Output the (X, Y) coordinate of the center of the cell containing the given text.  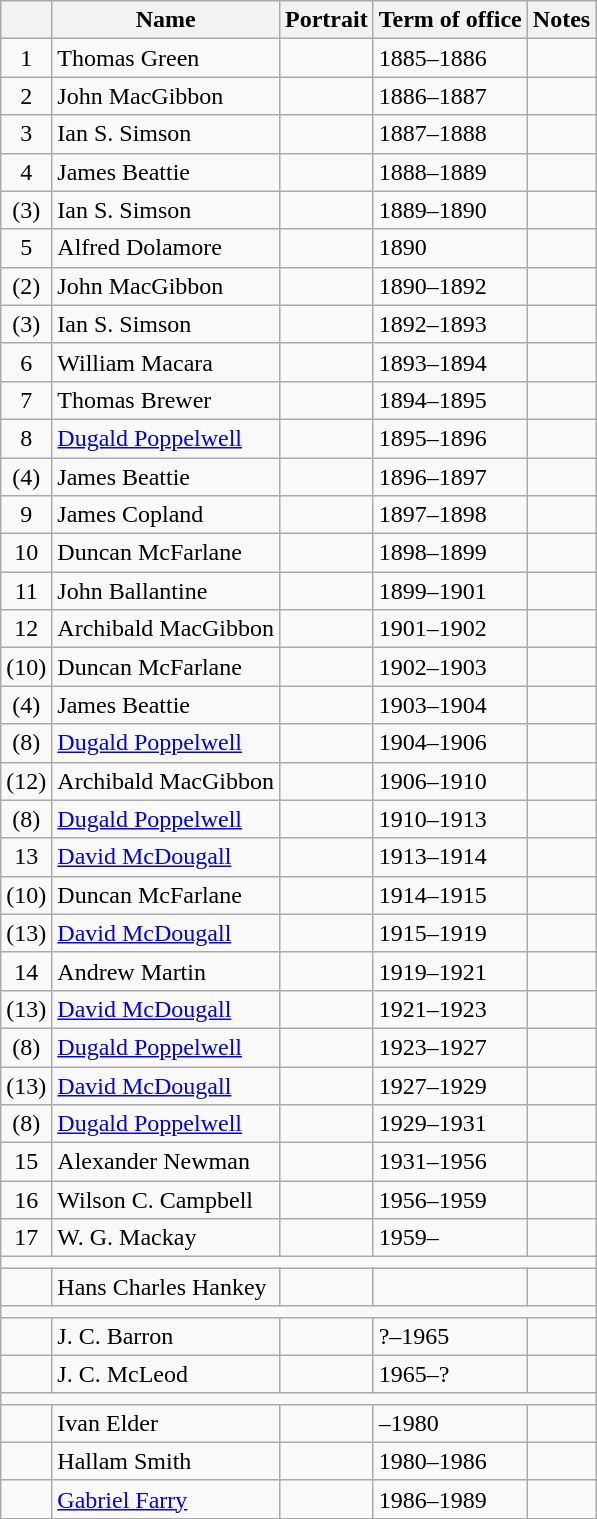
1965–? (450, 1374)
9 (26, 515)
1986–1989 (450, 1499)
Ivan Elder (166, 1423)
3 (26, 134)
1959– (450, 1238)
Wilson C. Campbell (166, 1200)
17 (26, 1238)
Notes (561, 20)
(12) (26, 781)
5 (26, 248)
1889–1890 (450, 210)
1899–1901 (450, 591)
J. C. McLeod (166, 1374)
Hans Charles Hankey (166, 1287)
1887–1888 (450, 134)
11 (26, 591)
1903–1904 (450, 705)
1927–1929 (450, 1085)
Thomas Brewer (166, 400)
6 (26, 362)
1980–1986 (450, 1461)
10 (26, 553)
2 (26, 96)
Name (166, 20)
1895–1896 (450, 438)
16 (26, 1200)
1923–1927 (450, 1047)
7 (26, 400)
1913–1914 (450, 857)
W. G. Mackay (166, 1238)
1888–1889 (450, 172)
1894–1895 (450, 400)
1931–1956 (450, 1162)
13 (26, 857)
1904–1906 (450, 743)
Alfred Dolamore (166, 248)
1914–1915 (450, 895)
1886–1887 (450, 96)
(2) (26, 286)
Andrew Martin (166, 971)
–1980 (450, 1423)
William Macara (166, 362)
Gabriel Farry (166, 1499)
1890 (450, 248)
1 (26, 58)
1906–1910 (450, 781)
1919–1921 (450, 971)
1929–1931 (450, 1124)
12 (26, 629)
J. C. Barron (166, 1336)
1898–1899 (450, 553)
Thomas Green (166, 58)
1956–1959 (450, 1200)
1896–1897 (450, 477)
1915–1919 (450, 933)
8 (26, 438)
Term of office (450, 20)
?–1965 (450, 1336)
1897–1898 (450, 515)
14 (26, 971)
James Copland (166, 515)
1885–1886 (450, 58)
1902–1903 (450, 667)
1890–1892 (450, 286)
1901–1902 (450, 629)
Portrait (326, 20)
4 (26, 172)
Hallam Smith (166, 1461)
15 (26, 1162)
Alexander Newman (166, 1162)
1921–1923 (450, 1009)
1892–1893 (450, 324)
1893–1894 (450, 362)
John Ballantine (166, 591)
1910–1913 (450, 819)
